Provide the [x, y] coordinate of the cell's center where the given text is located.  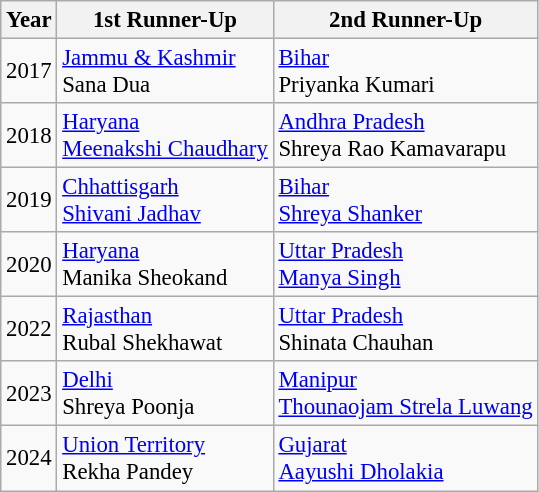
2nd Runner-Up [406, 20]
2019 [29, 200]
ManipurThounaojam Strela Luwang [406, 394]
Jammu & KashmirSana Dua [165, 72]
1st Runner-Up [165, 20]
2018 [29, 136]
Year [29, 20]
DelhiShreya Poonja [165, 394]
BiharPriyanka Kumari [406, 72]
HaryanaManika Sheokand [165, 264]
2024 [29, 458]
Uttar PradeshManya Singh [406, 264]
RajasthanRubal Shekhawat [165, 330]
ChhattisgarhShivani Jadhav [165, 200]
2020 [29, 264]
Union TerritoryRekha Pandey [165, 458]
GujaratAayushi Dholakia [406, 458]
Uttar PradeshShinata Chauhan [406, 330]
Andhra PradeshShreya Rao Kamavarapu [406, 136]
BiharShreya Shanker [406, 200]
2017 [29, 72]
2022 [29, 330]
HaryanaMeenakshi Chaudhary [165, 136]
2023 [29, 394]
